Extract the [X, Y] coordinate from the center of the cell holding the provided text.  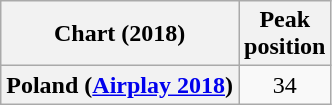
Peakposition [284, 34]
Poland (Airplay 2018) [120, 85]
34 [284, 85]
Chart (2018) [120, 34]
